Output the [x, y] coordinate of the center of the cell containing the given text.  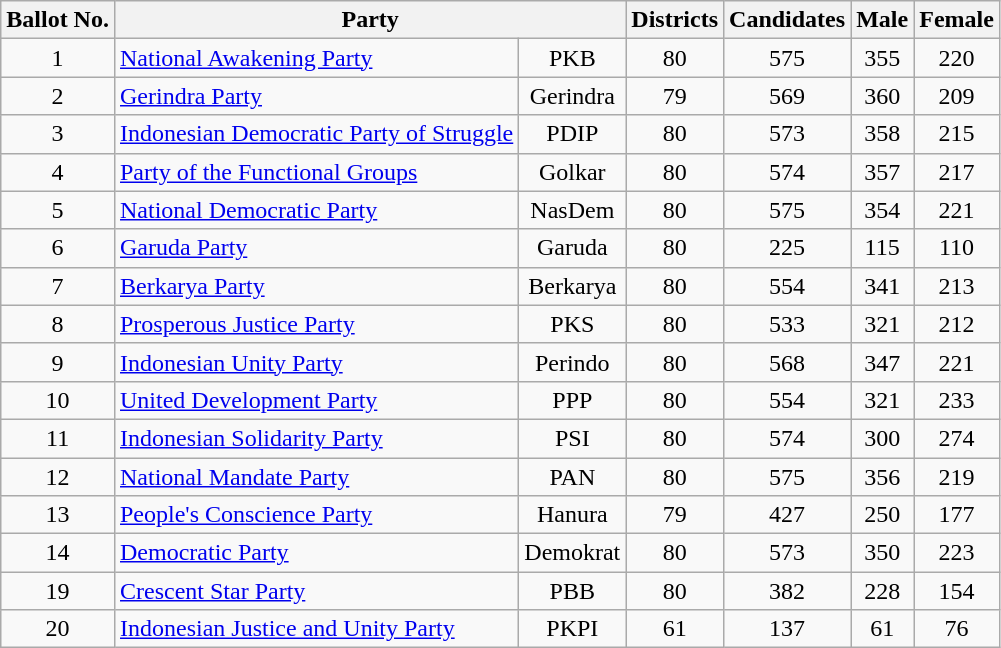
PSI [572, 438]
Indonesian Unity Party [316, 362]
National Mandate Party [316, 477]
National Democratic Party [316, 210]
356 [882, 477]
213 [957, 286]
Male [882, 20]
533 [788, 324]
13 [58, 515]
United Development Party [316, 400]
12 [58, 477]
19 [58, 591]
341 [882, 286]
3 [58, 134]
228 [882, 591]
274 [957, 438]
Garuda [572, 248]
PAN [572, 477]
Gerindra [572, 96]
76 [957, 629]
219 [957, 477]
Berkarya Party [316, 286]
177 [957, 515]
Ballot No. [58, 20]
212 [957, 324]
8 [58, 324]
382 [788, 591]
10 [58, 400]
14 [58, 553]
Gerindra Party [316, 96]
Indonesian Justice and Unity Party [316, 629]
Garuda Party [316, 248]
NasDem [572, 210]
9 [58, 362]
7 [58, 286]
Party of the Functional Groups [316, 172]
355 [882, 58]
110 [957, 248]
354 [882, 210]
Party [370, 20]
217 [957, 172]
350 [882, 553]
427 [788, 515]
209 [957, 96]
4 [58, 172]
223 [957, 553]
347 [882, 362]
Districts [675, 20]
137 [788, 629]
Candidates [788, 20]
Female [957, 20]
5 [58, 210]
300 [882, 438]
357 [882, 172]
PKS [572, 324]
Indonesian Democratic Party of Struggle [316, 134]
215 [957, 134]
Crescent Star Party [316, 591]
Democratic Party [316, 553]
Golkar [572, 172]
568 [788, 362]
PKPI [572, 629]
PDIP [572, 134]
Prosperous Justice Party [316, 324]
People's Conscience Party [316, 515]
Hanura [572, 515]
2 [58, 96]
569 [788, 96]
PPP [572, 400]
360 [882, 96]
250 [882, 515]
Demokrat [572, 553]
115 [882, 248]
233 [957, 400]
PBB [572, 591]
6 [58, 248]
Perindo [572, 362]
154 [957, 591]
20 [58, 629]
Berkarya [572, 286]
1 [58, 58]
358 [882, 134]
11 [58, 438]
225 [788, 248]
220 [957, 58]
National Awakening Party [316, 58]
Indonesian Solidarity Party [316, 438]
PKB [572, 58]
